Determine the [x, y] coordinate at the center of the cell enclosing the given text.  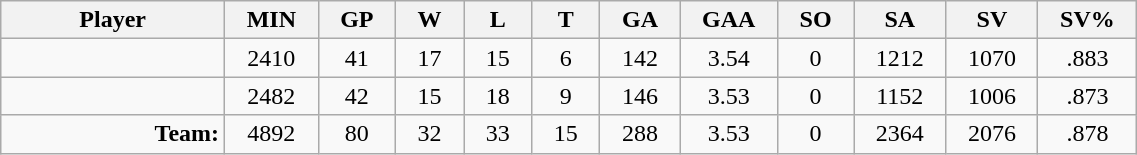
42 [356, 96]
.883 [1088, 58]
2364 [900, 134]
.878 [1088, 134]
GAA [728, 20]
GA [640, 20]
3.54 [728, 58]
SV [992, 20]
1070 [992, 58]
288 [640, 134]
1212 [900, 58]
L [498, 20]
Player [113, 20]
2410 [272, 58]
142 [640, 58]
2076 [992, 134]
33 [498, 134]
9 [566, 96]
MIN [272, 20]
41 [356, 58]
6 [566, 58]
2482 [272, 96]
146 [640, 96]
17 [430, 58]
32 [430, 134]
GP [356, 20]
1006 [992, 96]
4892 [272, 134]
80 [356, 134]
1152 [900, 96]
Team: [113, 134]
SO [816, 20]
W [430, 20]
18 [498, 96]
SV% [1088, 20]
T [566, 20]
SA [900, 20]
.873 [1088, 96]
